Return [X, Y] of the center of cell containing provided text 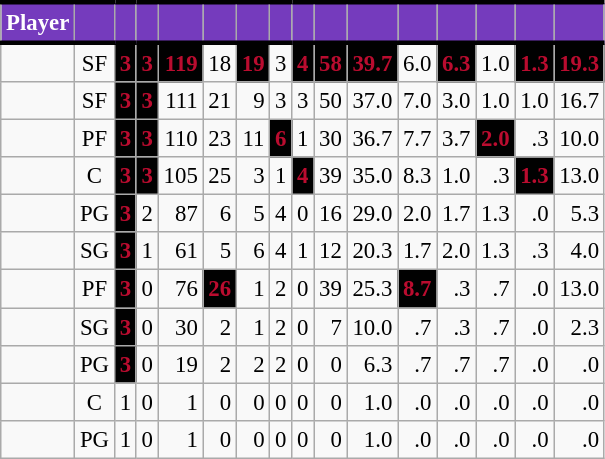
7 [330, 327]
23 [220, 139]
105 [180, 176]
111 [180, 101]
7.0 [418, 101]
87 [180, 214]
18 [220, 62]
20.3 [372, 251]
12 [330, 251]
8.7 [418, 289]
16.7 [579, 101]
39.7 [372, 62]
4.0 [579, 251]
8.3 [418, 176]
76 [180, 289]
26 [220, 289]
36.7 [372, 139]
19.3 [579, 62]
3.0 [456, 101]
50 [330, 101]
3.7 [456, 139]
61 [180, 251]
5.3 [579, 214]
21 [220, 101]
35.0 [372, 176]
Player [38, 22]
58 [330, 62]
16 [330, 214]
2.3 [579, 327]
119 [180, 62]
11 [252, 139]
7.7 [418, 139]
37.0 [372, 101]
6.0 [418, 62]
9 [252, 101]
29.0 [372, 214]
25.3 [372, 289]
25 [220, 176]
110 [180, 139]
